Extract the (X, Y) coordinate from the center of the cell holding the provided text.  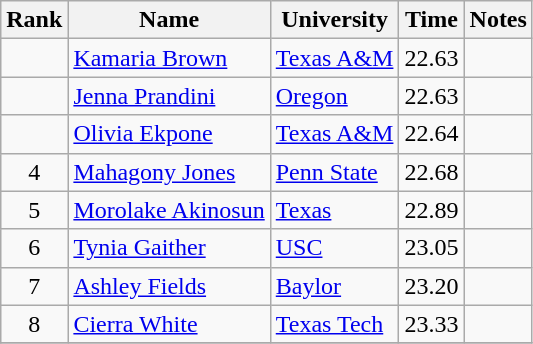
Oregon (334, 96)
Ashley Fields (169, 286)
Name (169, 20)
Tynia Gaither (169, 248)
4 (34, 172)
23.20 (432, 286)
Rank (34, 20)
23.33 (432, 324)
Texas (334, 210)
University (334, 20)
USC (334, 248)
Notes (498, 20)
8 (34, 324)
Baylor (334, 286)
Morolake Akinosun (169, 210)
Cierra White (169, 324)
22.89 (432, 210)
Olivia Ekpone (169, 134)
Jenna Prandini (169, 96)
Penn State (334, 172)
Time (432, 20)
6 (34, 248)
Texas Tech (334, 324)
22.64 (432, 134)
23.05 (432, 248)
Mahagony Jones (169, 172)
5 (34, 210)
7 (34, 286)
Kamaria Brown (169, 58)
22.68 (432, 172)
